Pinpoint the cell where the given text exists, returning its [x, y] midpoint coordinate. 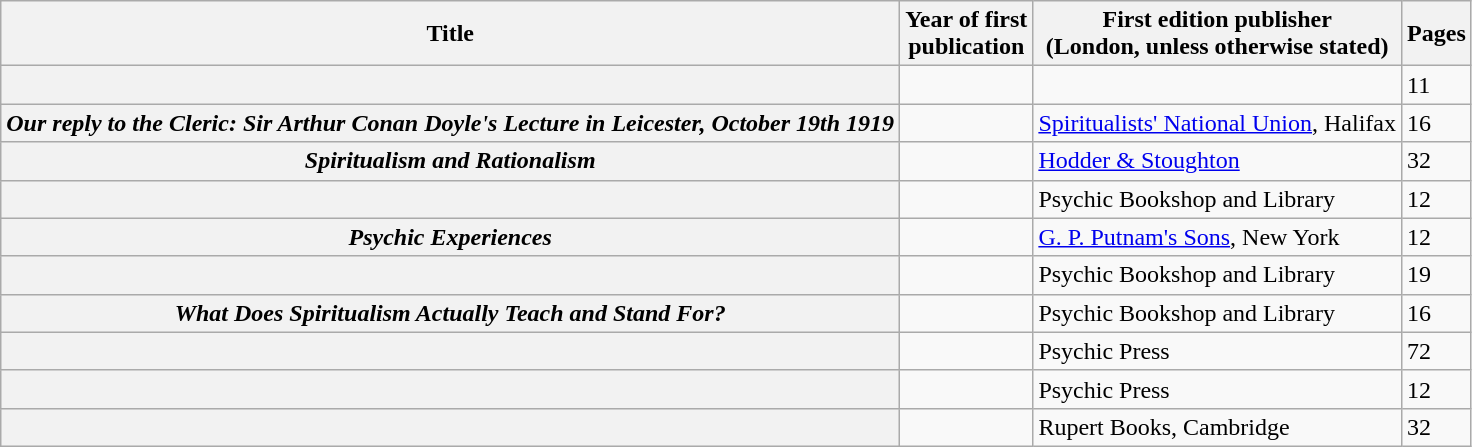
First edition publisher(London, unless otherwise stated) [1218, 34]
Our reply to the Cleric: Sir Arthur Conan Doyle's Lecture in Leicester, October 19th 1919 [450, 123]
Spiritualists' National Union, Halifax [1218, 123]
Rupert Books, Cambridge [1218, 427]
Year of firstpublication [966, 34]
19 [1437, 275]
11 [1437, 85]
Title [450, 34]
What Does Spiritualism Actually Teach and Stand For? [450, 313]
72 [1437, 351]
Spiritualism and Rationalism [450, 161]
Pages [1437, 34]
G. P. Putnam's Sons, New York [1218, 237]
Hodder & Stoughton [1218, 161]
Psychic Experiences [450, 237]
